Output the (x, y) coordinate of the center of the cell containing the given text.  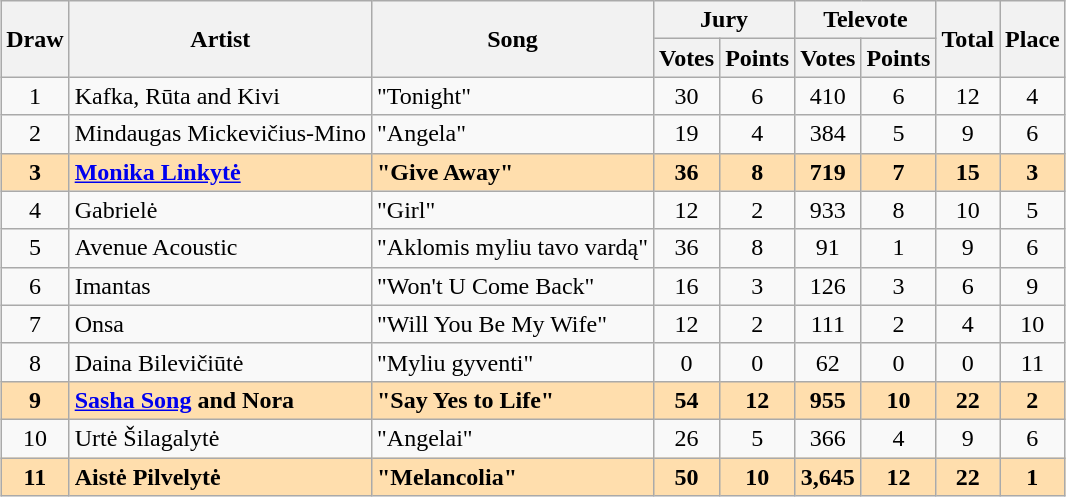
Avenue Acoustic (220, 248)
Kafka, Rūta and Kivi (220, 96)
Place (1033, 39)
Mindaugas Mickevičius-Mino (220, 134)
384 (828, 134)
366 (828, 438)
"Give Away" (513, 172)
54 (686, 400)
126 (828, 286)
Televote (866, 20)
Urtė Šilagalytė (220, 438)
Draw (35, 39)
3,645 (828, 477)
"Tonight" (513, 96)
19 (686, 134)
719 (828, 172)
"Aklomis myliu tavo vardą" (513, 248)
Song (513, 39)
"Myliu gyventi" (513, 362)
Monika Linkytė (220, 172)
"Angelai" (513, 438)
"Will You Be My Wife" (513, 324)
26 (686, 438)
62 (828, 362)
15 (968, 172)
Imantas (220, 286)
"Angela" (513, 134)
50 (686, 477)
Total (968, 39)
955 (828, 400)
"Say Yes to Life" (513, 400)
"Girl" (513, 210)
30 (686, 96)
Sasha Song and Nora (220, 400)
91 (828, 248)
"Won't U Come Back" (513, 286)
410 (828, 96)
Gabrielė (220, 210)
933 (828, 210)
Daina Bilevičiūtė (220, 362)
"Melancolia" (513, 477)
16 (686, 286)
Onsa (220, 324)
111 (828, 324)
Artist (220, 39)
Aistė Pilvelytė (220, 477)
Jury (724, 20)
